Return (x, y) of the center of cell containing provided text 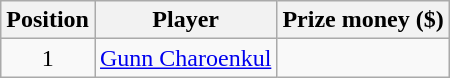
Player (185, 20)
Prize money ($) (363, 20)
Gunn Charoenkul (185, 58)
Position (48, 20)
1 (48, 58)
